Scan for the cell matching the given text and deliver its [X, Y] coordinate at center. 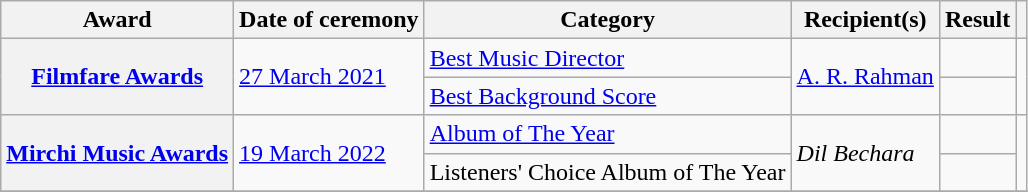
Recipient(s) [865, 20]
Award [118, 20]
Date of ceremony [330, 20]
Album of The Year [608, 134]
Dil Bechara [865, 153]
Category [608, 20]
Filmfare Awards [118, 77]
Best Music Director [608, 58]
Best Background Score [608, 96]
19 March 2022 [330, 153]
A. R. Rahman [865, 77]
Mirchi Music Awards [118, 153]
Listeners' Choice Album of The Year [608, 172]
27 March 2021 [330, 77]
Result [977, 20]
